Search for the cell housing the specified text and yield its (x, y) center coordinate. 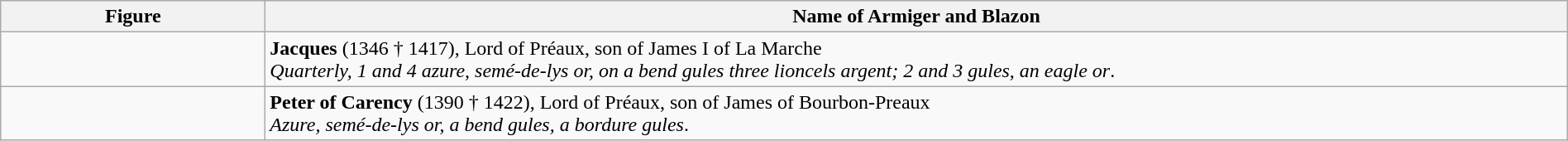
Figure (133, 17)
Peter of Carency (1390 † 1422), Lord of Préaux, son of James of Bourbon-PreauxAzure, semé-de-lys or, a bend gules, a bordure gules. (916, 113)
Name of Armiger and Blazon (916, 17)
